From the cell containing the given text, extract its center point as [x, y] coordinate. 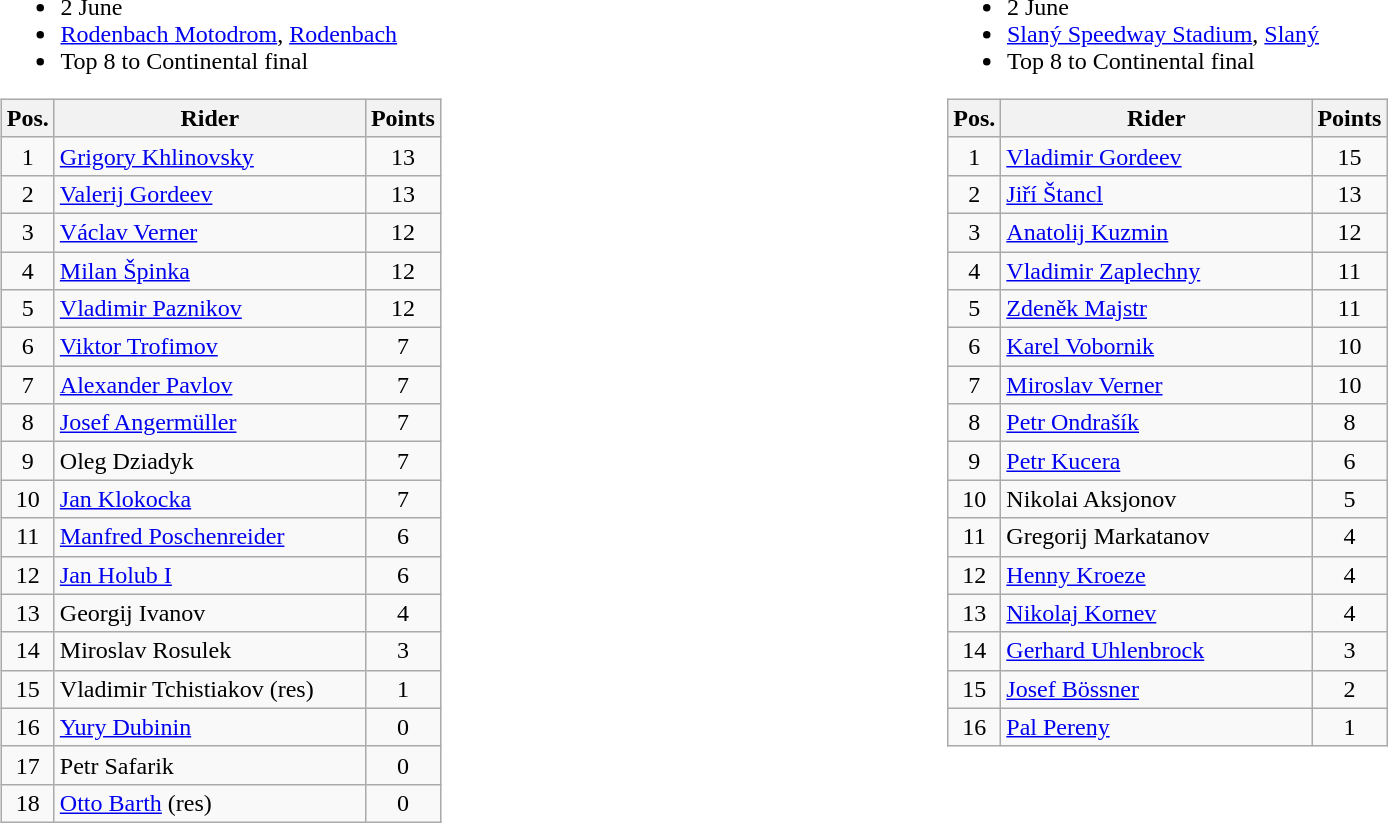
Petr Kucera [1156, 461]
Petr Safarik [210, 765]
Vladimir Zaplechny [1156, 271]
Jan Holub I [210, 575]
Otto Barth (res) [210, 803]
Vladimir Tchistiakov (res) [210, 689]
Vladimir Paznikov [210, 309]
Miroslav Verner [1156, 385]
Karel Vobornik [1156, 347]
Gerhard Uhlenbrock [1156, 651]
Viktor Trofimov [210, 347]
Jan Klokocka [210, 499]
Oleg Dziadyk [210, 461]
Grigory Khlinovsky [210, 156]
Georgij Ivanov [210, 613]
Alexander Pavlov [210, 385]
Zdeněk Majstr [1156, 309]
17 [28, 765]
Nikolaj Kornev [1156, 613]
Anatolij Kuzmin [1156, 232]
Manfred Poschenreider [210, 537]
Vladimir Gordeev [1156, 156]
18 [28, 803]
Gregorij Markatanov [1156, 537]
Jiří Štancl [1156, 194]
Yury Dubinin [210, 727]
Milan Špinka [210, 271]
Josef Bössner [1156, 689]
Valerij Gordeev [210, 194]
Pal Pereny [1156, 727]
Petr Ondrašík [1156, 423]
Nikolai Aksjonov [1156, 499]
Miroslav Rosulek [210, 651]
Václav Verner [210, 232]
Henny Kroeze [1156, 575]
Josef Angermüller [210, 423]
